Detect which cell encompasses the target text, then output its (X, Y) center coordinate. 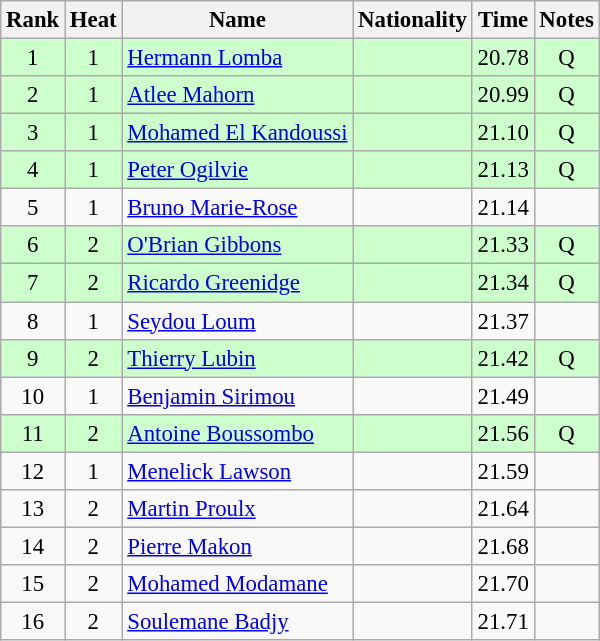
3 (33, 133)
Atlee Mahorn (238, 95)
21.49 (503, 396)
Antoine Boussombo (238, 433)
13 (33, 509)
Mohamed Modamane (238, 584)
12 (33, 471)
6 (33, 245)
Thierry Lubin (238, 358)
Seydou Loum (238, 321)
21.14 (503, 208)
10 (33, 396)
Bruno Marie-Rose (238, 208)
Mohamed El Kandoussi (238, 133)
21.56 (503, 433)
Martin Proulx (238, 509)
Heat (94, 20)
9 (33, 358)
21.34 (503, 283)
Notes (566, 20)
21.37 (503, 321)
Benjamin Sirimou (238, 396)
4 (33, 170)
Rank (33, 20)
21.10 (503, 133)
5 (33, 208)
15 (33, 584)
Hermann Lomba (238, 58)
Name (238, 20)
21.70 (503, 584)
11 (33, 433)
8 (33, 321)
Menelick Lawson (238, 471)
Peter Ogilvie (238, 170)
20.78 (503, 58)
21.33 (503, 245)
21.13 (503, 170)
7 (33, 283)
14 (33, 546)
Ricardo Greenidge (238, 283)
21.68 (503, 546)
21.71 (503, 621)
Time (503, 20)
21.59 (503, 471)
O'Brian Gibbons (238, 245)
21.64 (503, 509)
Soulemane Badjy (238, 621)
Nationality (412, 20)
Pierre Makon (238, 546)
20.99 (503, 95)
21.42 (503, 358)
16 (33, 621)
